Capture the cell that displays the provided text and extract its [X, Y] central coordinate. 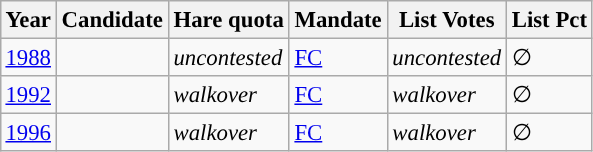
Year [28, 20]
1992 [28, 95]
Candidate [112, 20]
Hare quota [228, 20]
1988 [28, 57]
List Pct [549, 20]
1996 [28, 133]
Mandate [338, 20]
List Votes [446, 20]
